Scan for the cell matching the given text and deliver its (x, y) coordinate at center. 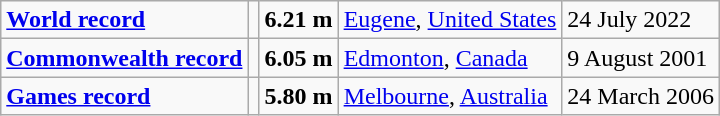
Commonwealth record (124, 58)
5.80 m (298, 96)
9 August 2001 (641, 58)
24 March 2006 (641, 96)
24 July 2022 (641, 20)
6.05 m (298, 58)
World record (124, 20)
Games record (124, 96)
Melbourne, Australia (450, 96)
Eugene, United States (450, 20)
Edmonton, Canada (450, 58)
6.21 m (298, 20)
